Search for the cell housing the specified text and yield its (X, Y) center coordinate. 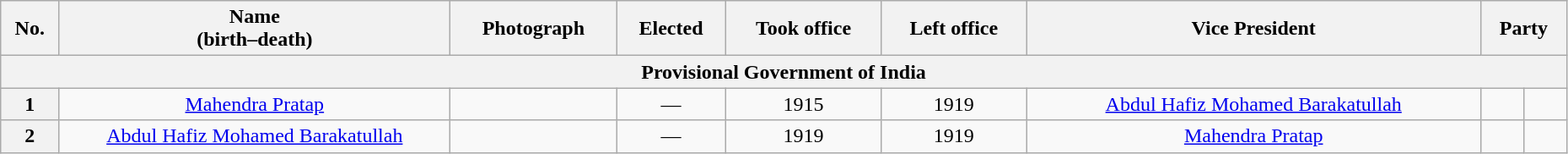
Took office (803, 29)
No. (30, 29)
Party (1524, 29)
Vice President (1253, 29)
2 (30, 136)
Name(birth–death) (255, 29)
Left office (954, 29)
Provisional Government of India (784, 72)
Elected (671, 29)
1 (30, 104)
Photograph (533, 29)
1915 (803, 104)
